Identify which cell holds the provided text, then report its (X, Y) central coordinate. 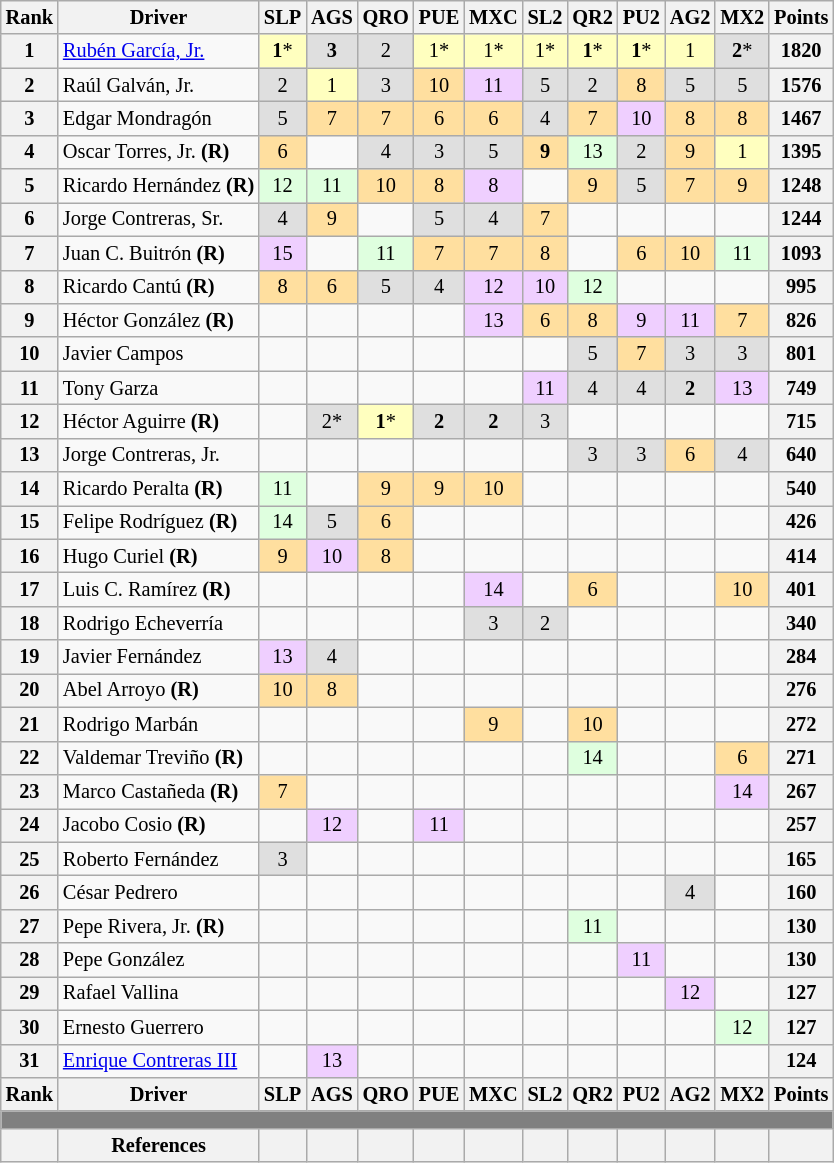
426 (801, 522)
17 (30, 589)
Oscar Torres, Jr. (R) (158, 152)
30 (30, 1027)
715 (801, 421)
25 (30, 859)
271 (801, 758)
749 (801, 388)
31 (30, 1061)
1093 (801, 253)
27 (30, 926)
540 (801, 489)
801 (801, 354)
272 (801, 724)
21 (30, 724)
Héctor González (R) (158, 320)
Roberto Fernández (158, 859)
401 (801, 589)
Ricardo Cantú (R) (158, 287)
1248 (801, 186)
Pepe Rivera, Jr. (R) (158, 926)
284 (801, 657)
267 (801, 791)
Tony Garza (158, 388)
Raúl Galván, Jr. (158, 85)
Rodrigo Marbán (158, 724)
23 (30, 791)
19 (30, 657)
Héctor Aguirre (R) (158, 421)
Abel Arroyo (R) (158, 690)
Edgar Mondragón (158, 118)
Enrique Contreras III (158, 1061)
1395 (801, 152)
29 (30, 993)
640 (801, 455)
257 (801, 825)
Marco Castañeda (R) (158, 791)
1576 (801, 85)
24 (30, 825)
26 (30, 892)
124 (801, 1061)
Rodrigo Echeverría (158, 623)
Jorge Contreras, Sr. (158, 219)
340 (801, 623)
Rubén García, Jr. (158, 51)
Juan C. Buitrón (R) (158, 253)
276 (801, 690)
Javier Campos (158, 354)
Pepe González (158, 960)
César Pedrero (158, 892)
16 (30, 556)
Jorge Contreras, Jr. (158, 455)
165 (801, 859)
Ernesto Guerrero (158, 1027)
18 (30, 623)
995 (801, 287)
Javier Fernández (158, 657)
Rafael Vallina (158, 993)
Jacobo Cosio (R) (158, 825)
Hugo Curiel (R) (158, 556)
Ricardo Hernández (R) (158, 186)
Felipe Rodríguez (R) (158, 522)
414 (801, 556)
28 (30, 960)
1467 (801, 118)
Ricardo Peralta (R) (158, 489)
1820 (801, 51)
Valdemar Treviño (R) (158, 758)
826 (801, 320)
Luis C. Ramírez (R) (158, 589)
160 (801, 892)
1244 (801, 219)
22 (30, 758)
20 (30, 690)
References (158, 1145)
